Pinpoint the cell where the given text exists, returning its [x, y] midpoint coordinate. 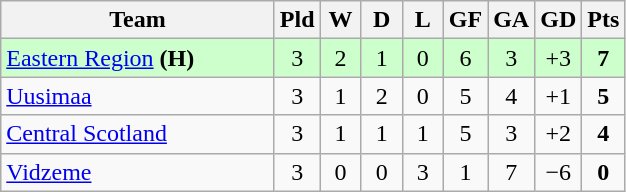
GA [512, 20]
Pts [604, 20]
Team [138, 20]
GF [465, 20]
D [382, 20]
Vidzeme [138, 172]
Central Scotland [138, 134]
GD [558, 20]
+1 [558, 96]
6 [465, 58]
−6 [558, 172]
Uusimaa [138, 96]
+3 [558, 58]
+2 [558, 134]
Pld [297, 20]
Eastern Region (H) [138, 58]
L [422, 20]
W [340, 20]
